Provide the [x, y] coordinate of the cell's center where the given text is located.  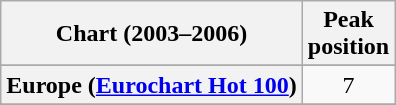
Chart (2003–2006) [152, 34]
Peakposition [348, 34]
7 [348, 85]
Europe (Eurochart Hot 100) [152, 85]
